Pinpoint the cell where the given text exists, returning its (X, Y) midpoint coordinate. 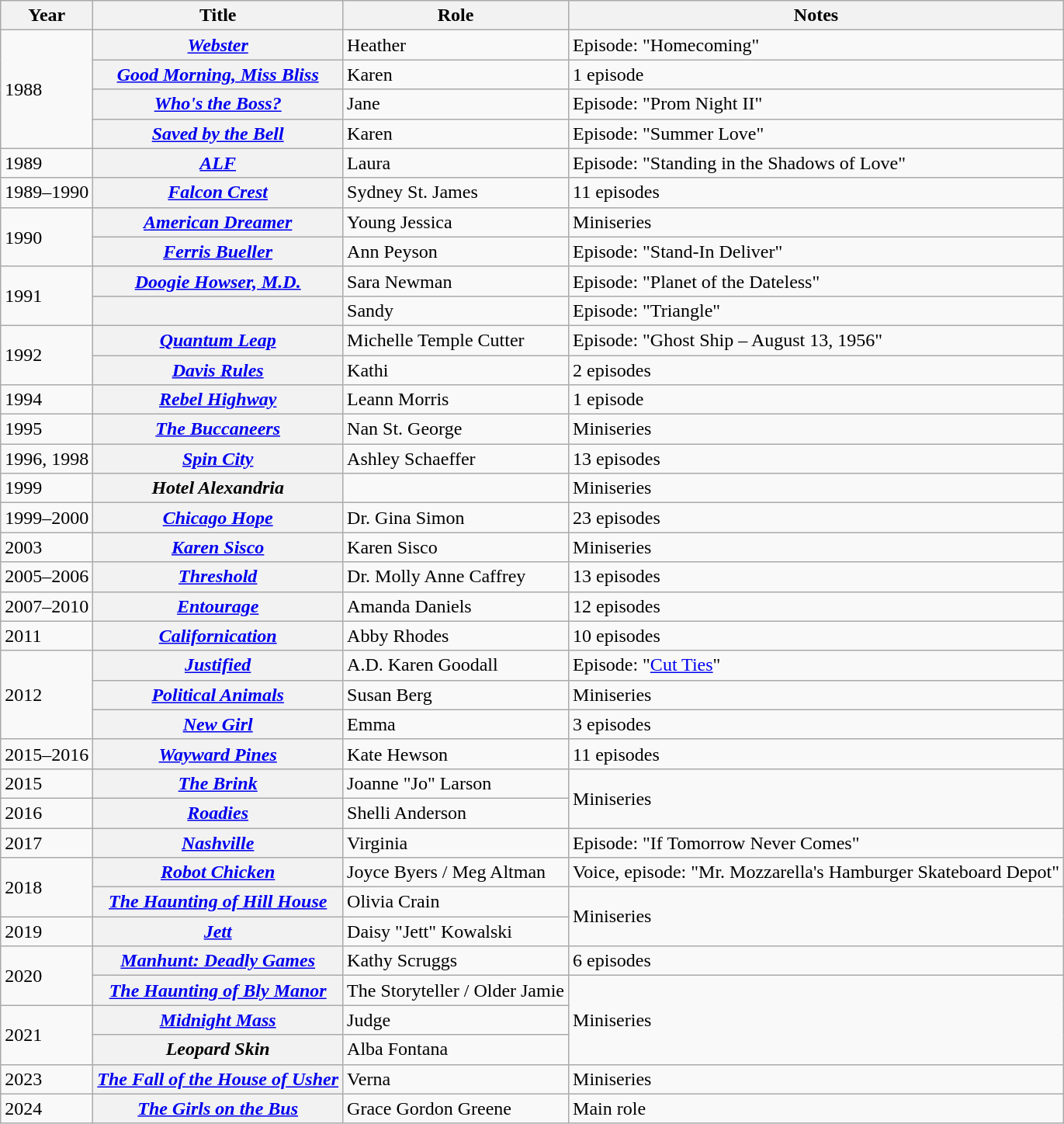
Sara Newman (456, 281)
Shelli Anderson (456, 813)
New Girl (218, 724)
Joyce Byers / Meg Altman (456, 872)
1996, 1998 (47, 459)
Judge (456, 1020)
Dr. Molly Anne Caffrey (456, 577)
1989 (47, 163)
1999–2000 (47, 518)
Heather (456, 45)
Nashville (218, 842)
Spin City (218, 459)
Chicago Hope (218, 518)
Olivia Crain (456, 902)
2019 (47, 931)
Leopard Skin (218, 1049)
Episode: "If Tomorrow Never Comes" (816, 842)
Michelle Temple Cutter (456, 340)
Episode: "Standing in the Shadows of Love" (816, 163)
Amanda Daniels (456, 606)
Quantum Leap (218, 340)
The Haunting of Hill House (218, 902)
Webster (218, 45)
Susan Berg (456, 695)
The Fall of the House of Usher (218, 1079)
Rebel Highway (218, 400)
1999 (47, 488)
Doogie Howser, M.D. (218, 281)
Sydney St. James (456, 193)
Title (218, 16)
3 episodes (816, 724)
Verna (456, 1079)
1991 (47, 296)
Who's the Boss? (218, 104)
Jett (218, 931)
1994 (47, 400)
The Haunting of Bly Manor (218, 990)
2 episodes (816, 370)
The Storyteller / Older Jamie (456, 990)
1990 (47, 237)
Kate Hewson (456, 754)
Episode: "Ghost Ship – August 13, 1956" (816, 340)
Kathi (456, 370)
2015 (47, 783)
Voice, episode: "Mr. Mozzarella's Hamburger Skateboard Depot" (816, 872)
Young Jessica (456, 222)
6 episodes (816, 961)
ALF (218, 163)
Episode: "Prom Night II" (816, 104)
Kathy Scruggs (456, 961)
10 episodes (816, 636)
Davis Rules (218, 370)
Nan St. George (456, 429)
Hotel Alexandria (218, 488)
1988 (47, 89)
A.D. Karen Goodall (456, 665)
2012 (47, 695)
American Dreamer (218, 222)
Joanne "Jo" Larson (456, 783)
Episode: "Summer Love" (816, 134)
Laura (456, 163)
Notes (816, 16)
The Girls on the Bus (218, 1108)
2023 (47, 1079)
Sandy (456, 310)
Virginia (456, 842)
Leann Morris (456, 400)
Daisy "Jett" Kowalski (456, 931)
2003 (47, 547)
Political Animals (218, 695)
23 episodes (816, 518)
1995 (47, 429)
Grace Gordon Greene (456, 1108)
Threshold (218, 577)
The Brink (218, 783)
Roadies (218, 813)
Manhunt: Deadly Games (218, 961)
Alba Fontana (456, 1049)
1992 (47, 355)
Episode: "Cut Ties" (816, 665)
Main role (816, 1108)
2005–2006 (47, 577)
2011 (47, 636)
Emma (456, 724)
2021 (47, 1035)
Episode: "Stand-In Deliver" (816, 252)
The Buccaneers (218, 429)
2017 (47, 842)
Jane (456, 104)
Year (47, 16)
1989–1990 (47, 193)
Entourage (218, 606)
Ashley Schaeffer (456, 459)
Dr. Gina Simon (456, 518)
2020 (47, 976)
2007–2010 (47, 606)
Saved by the Bell (218, 134)
2018 (47, 887)
Ann Peyson (456, 252)
Abby Rhodes (456, 636)
12 episodes (816, 606)
2016 (47, 813)
Episode: "Triangle" (816, 310)
Justified (218, 665)
Episode: "Homecoming" (816, 45)
Robot Chicken (218, 872)
Midnight Mass (218, 1020)
Falcon Crest (218, 193)
Californication (218, 636)
2015–2016 (47, 754)
Episode: "Planet of the Dateless" (816, 281)
Ferris Bueller (218, 252)
2024 (47, 1108)
Wayward Pines (218, 754)
Good Morning, Miss Bliss (218, 75)
Role (456, 16)
